Search for the cell housing the specified text and yield its (X, Y) center coordinate. 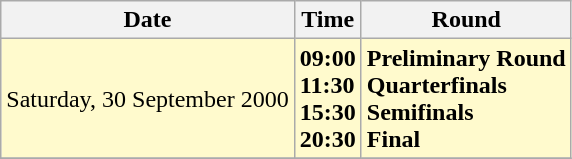
Round (466, 20)
Date (148, 20)
Time (328, 20)
Preliminary RoundQuarterfinalsSemifinalsFinal (466, 98)
09:0011:3015:3020:30 (328, 98)
Saturday, 30 September 2000 (148, 98)
